Identify which cell holds the provided text, then report its (x, y) central coordinate. 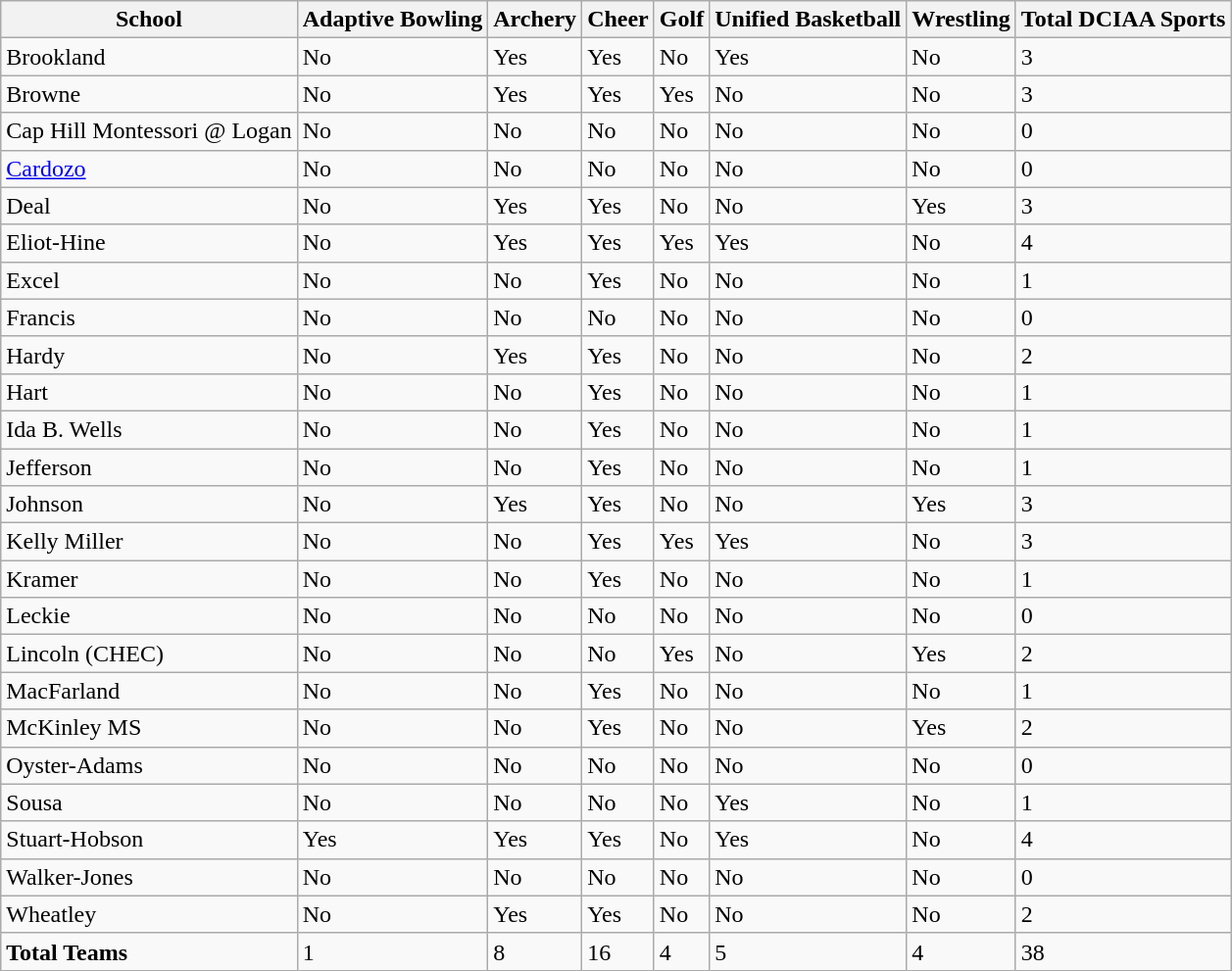
Walker-Jones (149, 877)
Sousa (149, 802)
Excel (149, 280)
Hardy (149, 355)
Archery (535, 20)
Brookland (149, 57)
Golf (681, 20)
McKinley MS (149, 728)
Wheatley (149, 914)
MacFarland (149, 691)
8 (535, 951)
Stuart-Hobson (149, 840)
Wrestling (961, 20)
Unified Basketball (808, 20)
Lincoln (CHEC) (149, 654)
Ida B. Wells (149, 429)
Total Teams (149, 951)
5 (808, 951)
Kramer (149, 579)
Johnson (149, 505)
16 (618, 951)
Francis (149, 317)
Cap Hill Montessori @ Logan (149, 131)
Kelly Miller (149, 542)
Cardozo (149, 169)
School (149, 20)
Total DCIAA Sports (1123, 20)
Jefferson (149, 467)
Cheer (618, 20)
Adaptive Bowling (392, 20)
Leckie (149, 616)
38 (1123, 951)
Hart (149, 392)
Deal (149, 206)
Browne (149, 94)
Oyster-Adams (149, 765)
Eliot-Hine (149, 243)
